From the cell containing the given text, extract its center point as (x, y) coordinate. 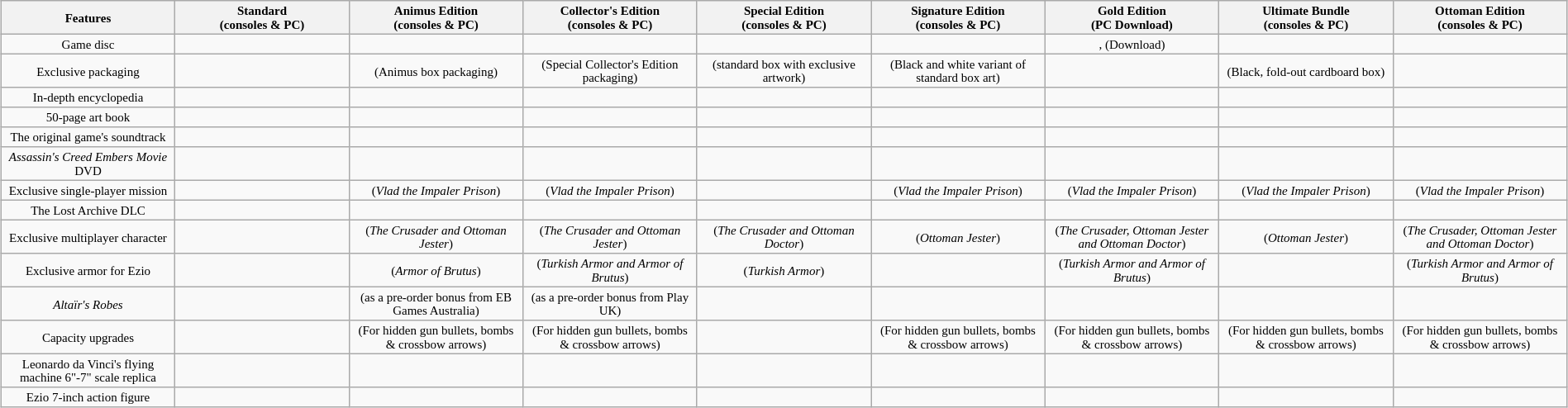
Exclusive armor for Ezio (88, 270)
Leonardo da Vinci's flying machine 6"-7" scale replica (88, 370)
Ottoman Edition(consoles & PC) (1480, 17)
(Armor of Brutus) (436, 270)
Ultimate Bundle(consoles & PC) (1306, 17)
, (Download) (1132, 44)
Collector's Edition(consoles & PC) (610, 17)
Signature Edition(consoles & PC) (958, 17)
Special Edition(consoles & PC) (784, 17)
(as a pre-order bonus from EB Games Australia) (436, 303)
Standard(consoles & PC) (262, 17)
Capacity upgrades (88, 337)
In-depth encyclopedia (88, 97)
Game disc (88, 44)
Exclusive multiplayer character (88, 236)
The Lost Archive DLC (88, 210)
Gold Edition(PC Download) (1132, 17)
Animus Edition(consoles & PC) (436, 17)
(The Crusader and Ottoman Doctor) (784, 236)
Altaïr's Robes (88, 303)
(as a pre-order bonus from Play UK) (610, 303)
(Black, fold-out cardboard box) (1306, 70)
50-page art book (88, 117)
(Turkish Armor) (784, 270)
Ezio 7-inch action figure (88, 397)
Exclusive single-player mission (88, 190)
Features (88, 17)
(standard box with exclusive artwork) (784, 70)
Exclusive packaging (88, 70)
(Animus box packaging) (436, 70)
(Black and white variant of standard box art) (958, 70)
Assassin's Creed Embers Movie DVD (88, 164)
(Special Collector's Edition packaging) (610, 70)
The original game's soundtrack (88, 137)
